Pinpoint the cell where the given text exists, returning its [X, Y] midpoint coordinate. 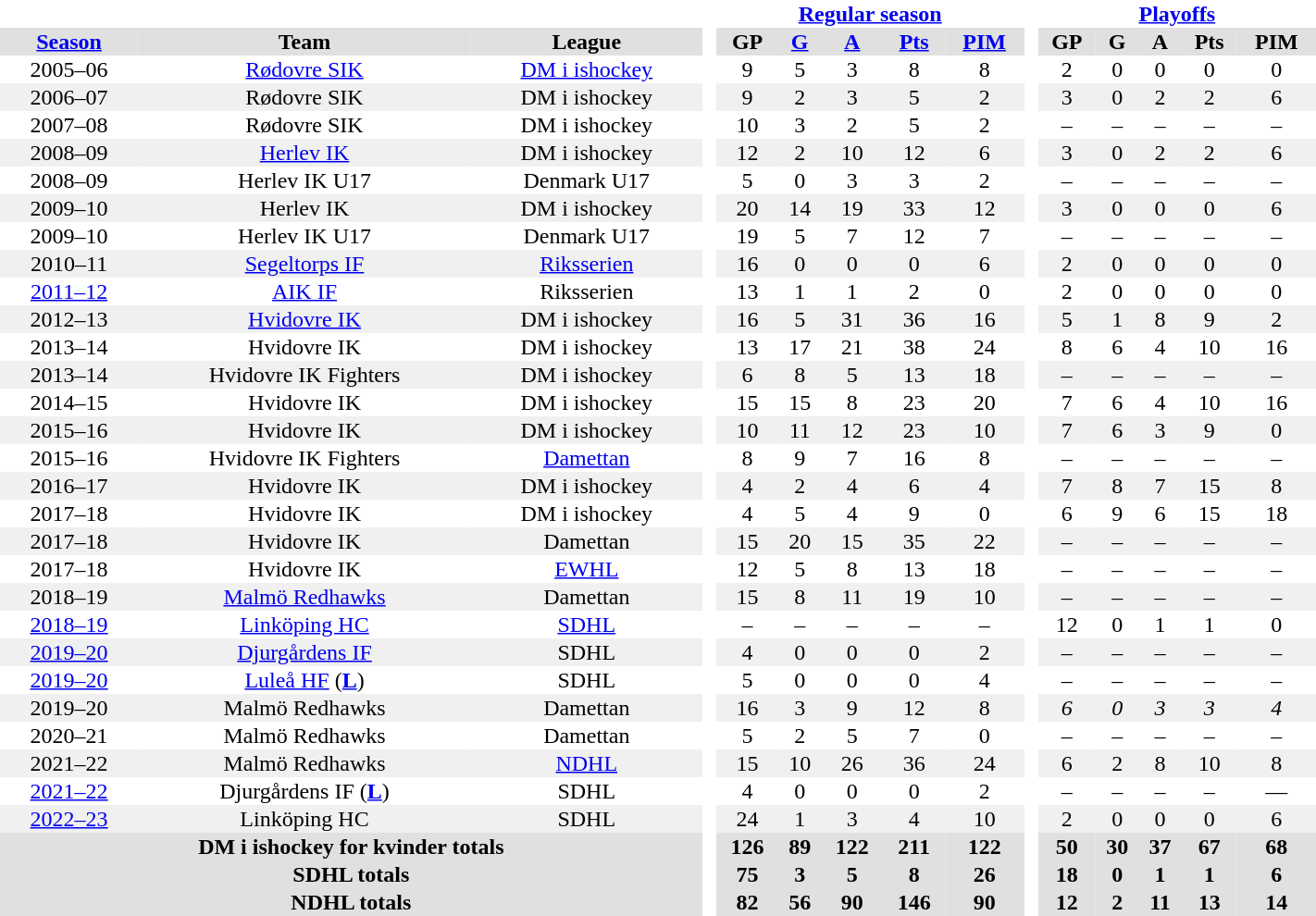
38 [914, 347]
67 [1210, 847]
75 [748, 874]
2012–13 [68, 319]
22 [985, 541]
2011–12 [68, 291]
Djurgårdens IF [304, 652]
82 [748, 902]
— [1277, 791]
2022–23 [68, 819]
33 [914, 208]
2007–08 [68, 125]
56 [800, 902]
17 [800, 347]
Segeltorps IF [304, 264]
50 [1067, 847]
League [587, 42]
2005–06 [68, 69]
37 [1160, 847]
126 [748, 847]
NDHL totals [352, 902]
30 [1117, 847]
EWHL [587, 569]
2014–15 [68, 402]
Season [68, 42]
Luleå HF (L) [304, 680]
211 [914, 847]
2016–17 [68, 486]
2010–11 [68, 264]
SDHL totals [352, 874]
2006–07 [68, 97]
89 [800, 847]
146 [914, 902]
2020–21 [68, 736]
Team [304, 42]
AIK IF [304, 291]
35 [914, 541]
DM i ishockey for kvinder totals [352, 847]
Playoffs [1177, 14]
68 [1277, 847]
21 [851, 347]
Regular season [870, 14]
Djurgårdens IF (L) [304, 791]
31 [851, 319]
NDHL [587, 763]
